Find where the given text appears and provide that cell's center as [X, Y] coordinate. 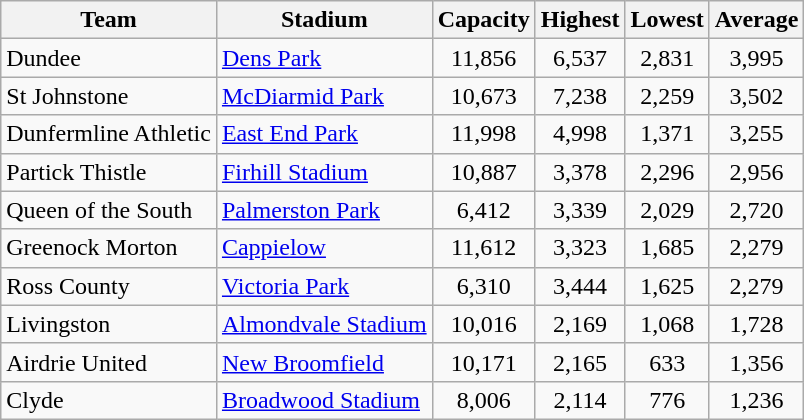
Cappielow [324, 248]
2,720 [756, 210]
3,255 [756, 134]
Highest [580, 20]
7,238 [580, 96]
Partick Thistle [109, 172]
776 [667, 400]
1,356 [756, 362]
11,856 [484, 58]
Victoria Park [324, 286]
3,502 [756, 96]
3,444 [580, 286]
Ross County [109, 286]
Palmerston Park [324, 210]
Queen of the South [109, 210]
3,378 [580, 172]
6,310 [484, 286]
3,339 [580, 210]
1,371 [667, 134]
633 [667, 362]
East End Park [324, 134]
2,114 [580, 400]
Livingston [109, 324]
3,995 [756, 58]
1,685 [667, 248]
St Johnstone [109, 96]
2,169 [580, 324]
8,006 [484, 400]
Dundee [109, 58]
6,412 [484, 210]
Capacity [484, 20]
2,831 [667, 58]
Broadwood Stadium [324, 400]
10,171 [484, 362]
Lowest [667, 20]
McDiarmid Park [324, 96]
11,998 [484, 134]
Almondvale Stadium [324, 324]
Airdrie United [109, 362]
10,673 [484, 96]
Clyde [109, 400]
2,956 [756, 172]
3,323 [580, 248]
Dens Park [324, 58]
1,236 [756, 400]
1,728 [756, 324]
New Broomfield [324, 362]
Dunfermline Athletic [109, 134]
1,625 [667, 286]
4,998 [580, 134]
2,029 [667, 210]
10,887 [484, 172]
Firhill Stadium [324, 172]
1,068 [667, 324]
2,259 [667, 96]
Greenock Morton [109, 248]
6,537 [580, 58]
Average [756, 20]
2,165 [580, 362]
Stadium [324, 20]
11,612 [484, 248]
Team [109, 20]
2,296 [667, 172]
10,016 [484, 324]
